Return [X, Y] of the center of cell containing provided text 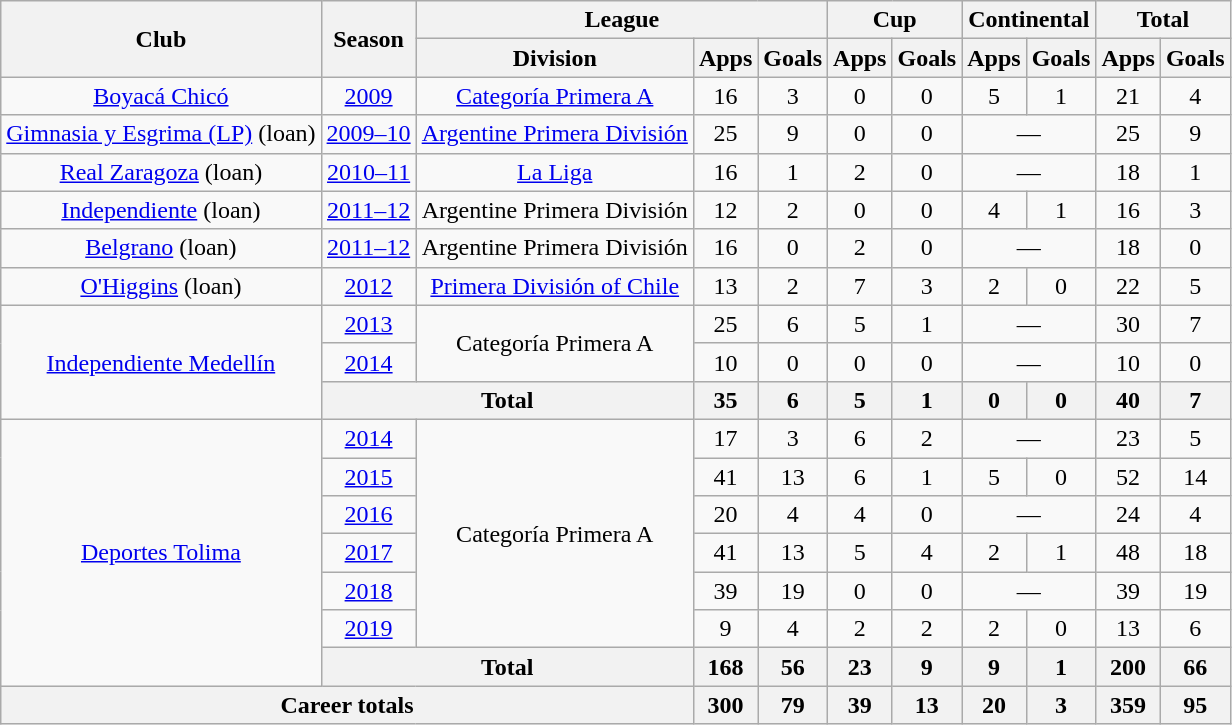
2010–11 [368, 172]
Boyacá Chicó [161, 96]
56 [793, 667]
Primera División of Chile [554, 286]
Season [368, 39]
52 [1128, 477]
2009–10 [368, 134]
40 [1128, 400]
Career totals [348, 705]
Deportes Tolima [161, 552]
2018 [368, 591]
Real Zaragoza (loan) [161, 172]
21 [1128, 96]
O'Higgins (loan) [161, 286]
2012 [368, 286]
12 [725, 210]
22 [1128, 286]
Gimnasia y Esgrima (LP) (loan) [161, 134]
2016 [368, 515]
24 [1128, 515]
2013 [368, 324]
79 [793, 705]
Continental [1029, 20]
Independiente Medellín [161, 362]
Independiente (loan) [161, 210]
17 [725, 438]
14 [1195, 477]
2017 [368, 553]
2019 [368, 629]
30 [1128, 324]
La Liga [554, 172]
Belgrano (loan) [161, 248]
359 [1128, 705]
48 [1128, 553]
200 [1128, 667]
168 [725, 667]
2009 [368, 96]
66 [1195, 667]
95 [1195, 705]
35 [725, 400]
Cup [895, 20]
Club [161, 39]
Division [554, 58]
300 [725, 705]
League [622, 20]
2015 [368, 477]
